Identify which cell holds the provided text, then report its (X, Y) central coordinate. 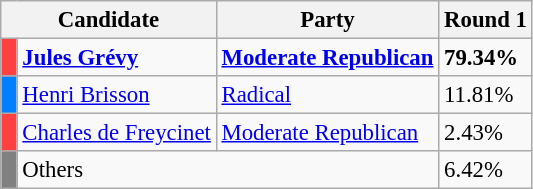
2.43% (486, 133)
79.34% (486, 58)
Jules Grévy (116, 58)
6.42% (486, 170)
Charles de Freycinet (116, 133)
11.81% (486, 95)
Henri Brisson (116, 95)
Round 1 (486, 20)
Others (228, 170)
Candidate (108, 20)
Radical (328, 95)
Party (328, 20)
